Return [x, y] of the center of cell containing provided text 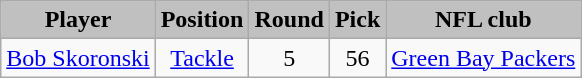
Pick [357, 20]
Round [289, 20]
5 [289, 58]
56 [357, 58]
Green Bay Packers [484, 58]
Bob Skoronski [78, 58]
NFL club [484, 20]
Player [78, 20]
Tackle [202, 58]
Position [202, 20]
